Output the [x, y] coordinate of the center of the cell containing the given text.  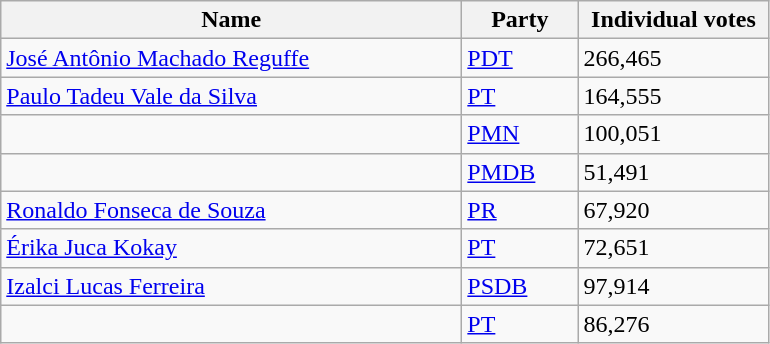
PMN [520, 134]
Ronaldo Fonseca de Souza [232, 210]
72,651 [674, 248]
51,491 [674, 172]
164,555 [674, 96]
PDT [520, 58]
Party [520, 20]
Izalci Lucas Ferreira [232, 286]
67,920 [674, 210]
Name [232, 20]
Érika Juca Kokay [232, 248]
86,276 [674, 324]
97,914 [674, 286]
Paulo Tadeu Vale da Silva [232, 96]
PSDB [520, 286]
PMDB [520, 172]
José Antônio Machado Reguffe [232, 58]
100,051 [674, 134]
PR [520, 210]
Individual votes [674, 20]
266,465 [674, 58]
